Provide the [x, y] coordinate of the cell's center where the given text is located.  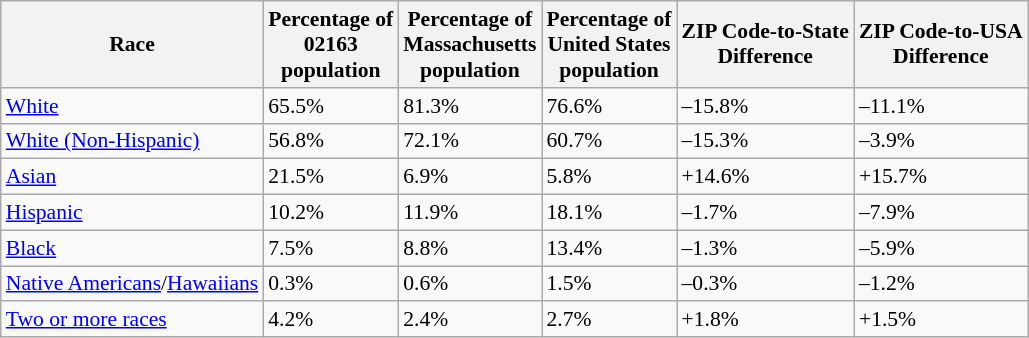
White (Non-Hispanic) [132, 141]
–1.7% [764, 213]
–1.3% [764, 248]
Percentage of 02163population [330, 44]
11.9% [470, 213]
7.5% [330, 248]
Black [132, 248]
6.9% [470, 177]
5.8% [610, 177]
72.1% [470, 141]
Asian [132, 177]
–11.1% [941, 106]
+1.8% [764, 320]
Native Americans/Hawaiians [132, 284]
–15.3% [764, 141]
Percentage ofUnited Statespopulation [610, 44]
18.1% [610, 213]
Percentage ofMassachusettspopulation [470, 44]
13.4% [610, 248]
0.6% [470, 284]
2.7% [610, 320]
–15.8% [764, 106]
0.3% [330, 284]
1.5% [610, 284]
–7.9% [941, 213]
81.3% [470, 106]
–5.9% [941, 248]
8.8% [470, 248]
60.7% [610, 141]
+15.7% [941, 177]
Two or more races [132, 320]
21.5% [330, 177]
10.2% [330, 213]
ZIP Code-to-StateDifference [764, 44]
–0.3% [764, 284]
Hispanic [132, 213]
2.4% [470, 320]
–1.2% [941, 284]
65.5% [330, 106]
76.6% [610, 106]
4.2% [330, 320]
–3.9% [941, 141]
White [132, 106]
+1.5% [941, 320]
Race [132, 44]
56.8% [330, 141]
ZIP Code-to-USADifference [941, 44]
+14.6% [764, 177]
